From the cell containing the given text, extract its center point as (x, y) coordinate. 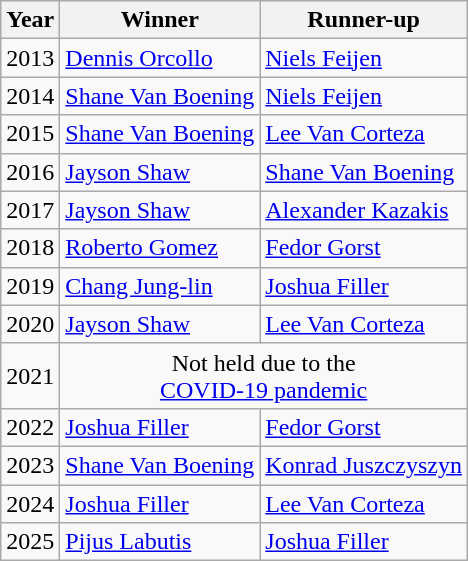
2018 (30, 248)
Chang Jung-lin (160, 286)
2013 (30, 58)
Roberto Gomez (160, 248)
Konrad Juszczyszyn (364, 465)
Winner (160, 20)
2021 (30, 376)
2023 (30, 465)
Dennis Orcollo (160, 58)
2020 (30, 324)
2015 (30, 134)
Not held due to the COVID-19 pandemic (264, 376)
2025 (30, 542)
Alexander Kazakis (364, 210)
2022 (30, 427)
2019 (30, 286)
2017 (30, 210)
Year (30, 20)
2014 (30, 96)
2016 (30, 172)
Pijus Labutis (160, 542)
Runner-up (364, 20)
2024 (30, 503)
